Capture the cell that displays the provided text and extract its (X, Y) central coordinate. 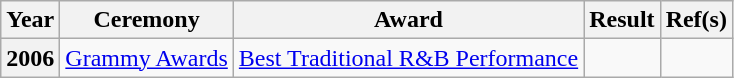
Ceremony (147, 20)
Grammy Awards (147, 58)
Best Traditional R&B Performance (408, 58)
Ref(s) (696, 20)
2006 (30, 58)
Award (408, 20)
Year (30, 20)
Result (622, 20)
